For the text-containing cell, return its midpoint in [X, Y] coordinate format. 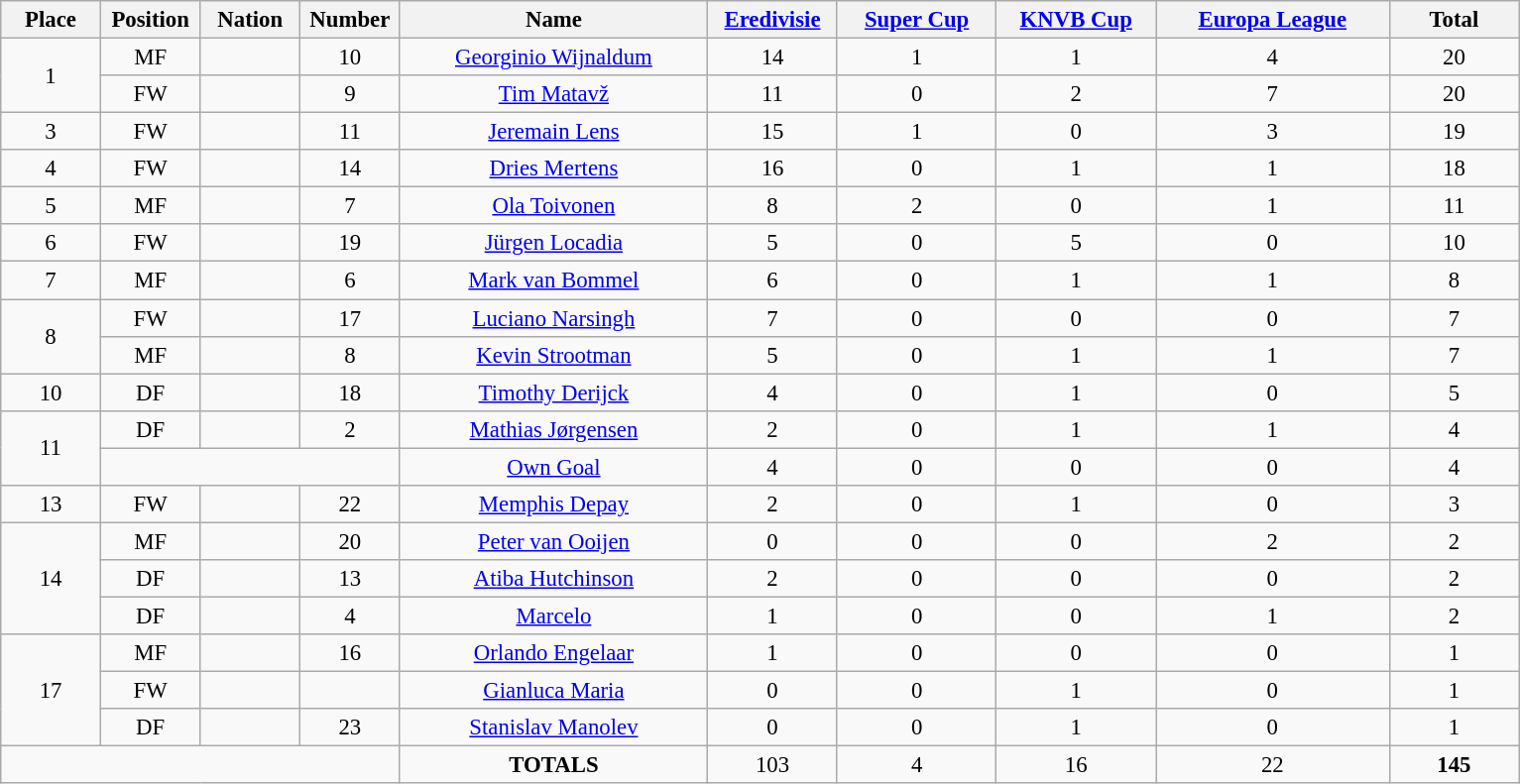
Place [52, 20]
23 [351, 728]
Eredivisie [773, 20]
Jürgen Locadia [553, 243]
Orlando Engelaar [553, 653]
Tim Matavž [553, 94]
Marcelo [553, 616]
Atiba Hutchinson [553, 579]
145 [1454, 765]
KNVB Cup [1077, 20]
Super Cup [916, 20]
Ola Toivonen [553, 206]
Europa League [1273, 20]
Position [151, 20]
Number [351, 20]
Kevin Strootman [553, 355]
Memphis Depay [553, 504]
9 [351, 94]
Gianluca Maria [553, 691]
Stanislav Manolev [553, 728]
Georginio Wijnaldum [553, 57]
Dries Mertens [553, 168]
Total [1454, 20]
15 [773, 132]
Mathias Jørgensen [553, 429]
Name [553, 20]
Mark van Bommel [553, 280]
103 [773, 765]
Timothy Derijck [553, 392]
Jeremain Lens [553, 132]
Peter van Ooijen [553, 541]
TOTALS [553, 765]
Own Goal [553, 467]
Luciano Narsingh [553, 318]
Nation [250, 20]
